Locate the cell with the specified text and output its (x, y) center coordinate. 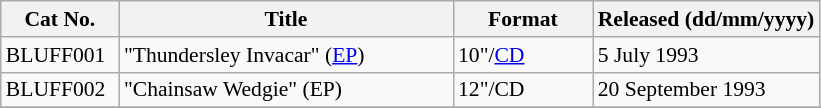
10"/CD (523, 55)
12"/CD (523, 90)
Released (dd/mm/yyyy) (706, 19)
"Chainsaw Wedgie" (EP) (286, 90)
Format (523, 19)
Title (286, 19)
"Thundersley Invacar" (EP) (286, 55)
BLUFF001 (60, 55)
5 July 1993 (706, 55)
BLUFF002 (60, 90)
Cat No. (60, 19)
20 September 1993 (706, 90)
